Extract the [X, Y] coordinate from the center of the cell holding the provided text.  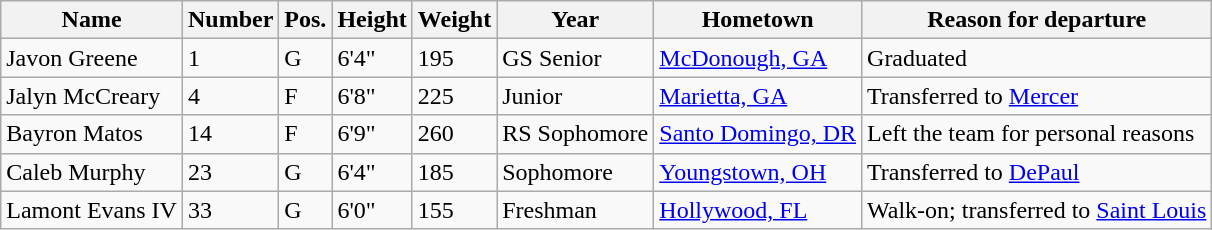
Number [230, 20]
Graduated [1037, 58]
Sophomore [576, 172]
Hometown [758, 20]
GS Senior [576, 58]
4 [230, 96]
6'0" [372, 210]
Year [576, 20]
Transferred to Mercer [1037, 96]
Marietta, GA [758, 96]
Name [92, 20]
Pos. [306, 20]
Walk-on; transferred to Saint Louis [1037, 210]
6'9" [372, 134]
Javon Greene [92, 58]
Hollywood, FL [758, 210]
185 [454, 172]
Height [372, 20]
Left the team for personal reasons [1037, 134]
Caleb Murphy [92, 172]
Transferred to DePaul [1037, 172]
6'8" [372, 96]
33 [230, 210]
Junior [576, 96]
Youngstown, OH [758, 172]
Lamont Evans IV [92, 210]
Bayron Matos [92, 134]
14 [230, 134]
McDonough, GA [758, 58]
RS Sophomore [576, 134]
Santo Domingo, DR [758, 134]
195 [454, 58]
Jalyn McCreary [92, 96]
1 [230, 58]
260 [454, 134]
Reason for departure [1037, 20]
155 [454, 210]
Freshman [576, 210]
Weight [454, 20]
23 [230, 172]
225 [454, 96]
